For the text-containing cell, return its midpoint in [x, y] coordinate format. 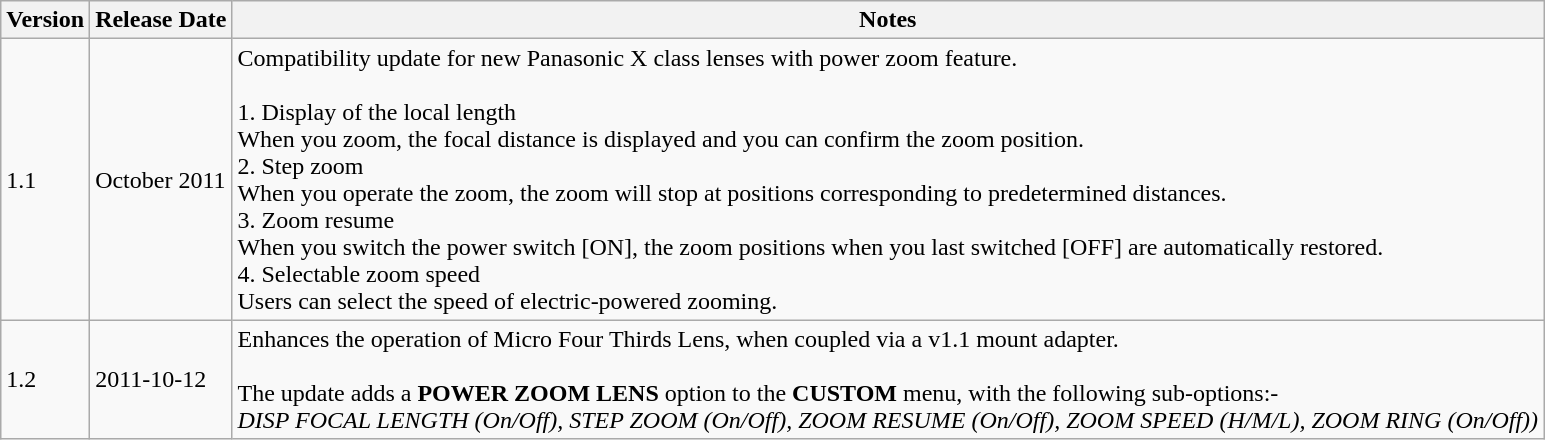
1.1 [46, 180]
Notes [888, 20]
2011-10-12 [161, 380]
1.2 [46, 380]
Release Date [161, 20]
October 2011 [161, 180]
Version [46, 20]
